Return [X, Y] of the center of cell containing provided text 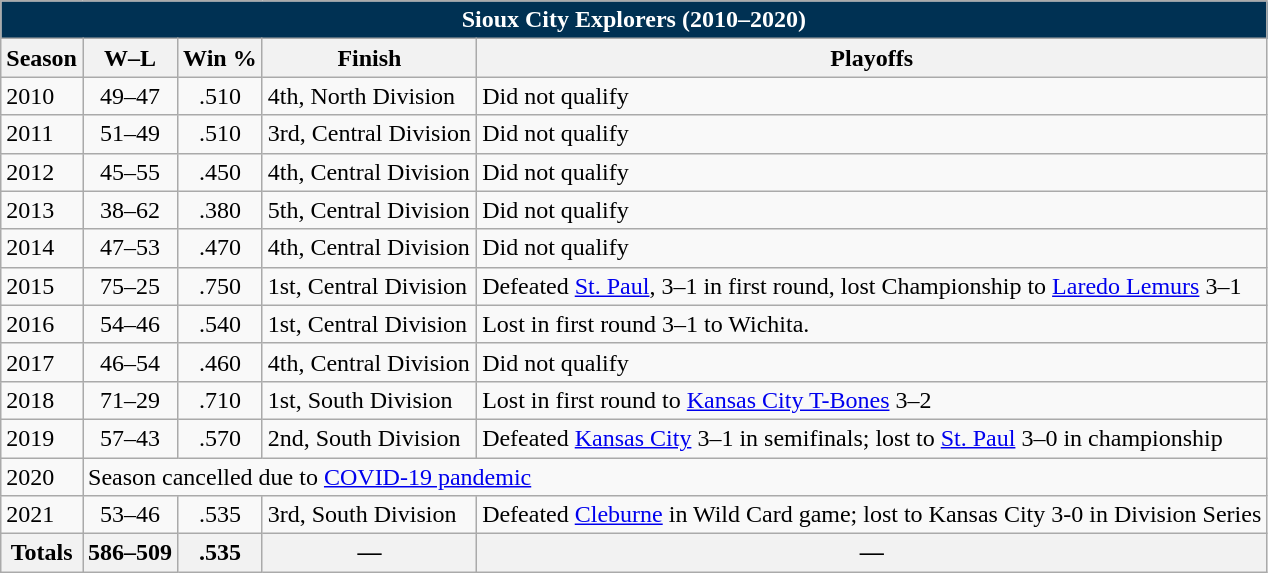
2nd, South Division [369, 438]
5th, Central Division [369, 210]
.540 [220, 324]
49–47 [130, 96]
2011 [42, 134]
586–509 [130, 553]
47–53 [130, 248]
Win % [220, 58]
38–62 [130, 210]
57–43 [130, 438]
Defeated Kansas City 3–1 in semifinals; lost to St. Paul 3–0 in championship [872, 438]
2015 [42, 286]
Sioux City Explorers (2010–2020) [634, 20]
45–55 [130, 172]
Defeated St. Paul, 3–1 in first round, lost Championship to Laredo Lemurs 3–1 [872, 286]
2010 [42, 96]
.450 [220, 172]
.750 [220, 286]
Finish [369, 58]
Lost in first round 3–1 to Wichita. [872, 324]
2016 [42, 324]
2014 [42, 248]
4th, North Division [369, 96]
46–54 [130, 362]
2013 [42, 210]
2021 [42, 515]
Defeated Cleburne in Wild Card game; lost to Kansas City 3-0 in Division Series [872, 515]
.460 [220, 362]
2017 [42, 362]
1st, South Division [369, 400]
2019 [42, 438]
54–46 [130, 324]
3rd, South Division [369, 515]
.470 [220, 248]
2018 [42, 400]
2020 [42, 477]
53–46 [130, 515]
.710 [220, 400]
W–L [130, 58]
.380 [220, 210]
51–49 [130, 134]
Lost in first round to Kansas City T-Bones 3–2 [872, 400]
2012 [42, 172]
Season [42, 58]
.570 [220, 438]
71–29 [130, 400]
3rd, Central Division [369, 134]
75–25 [130, 286]
Totals [42, 553]
Playoffs [872, 58]
Season cancelled due to COVID-19 pandemic [674, 477]
